Find where the given text appears and provide that cell's center as (x, y) coordinate. 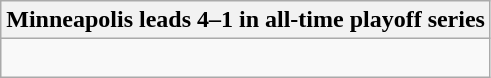
Minneapolis leads 4–1 in all-time playoff series (246, 20)
